Pinpoint the cell where the given text exists, returning its (X, Y) midpoint coordinate. 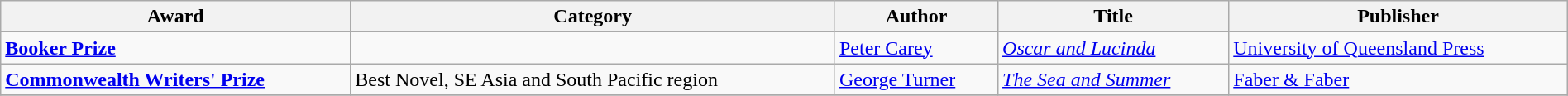
Oscar and Lucinda (1113, 48)
Peter Carey (916, 48)
University of Queensland Press (1398, 48)
George Turner (916, 79)
The Sea and Summer (1113, 79)
Title (1113, 17)
Award (175, 17)
Commonwealth Writers' Prize (175, 79)
Best Novel, SE Asia and South Pacific region (593, 79)
Faber & Faber (1398, 79)
Category (593, 17)
Author (916, 17)
Publisher (1398, 17)
Booker Prize (175, 48)
